Return the (x, y) coordinate for the center point of the cell that contains the specified text.  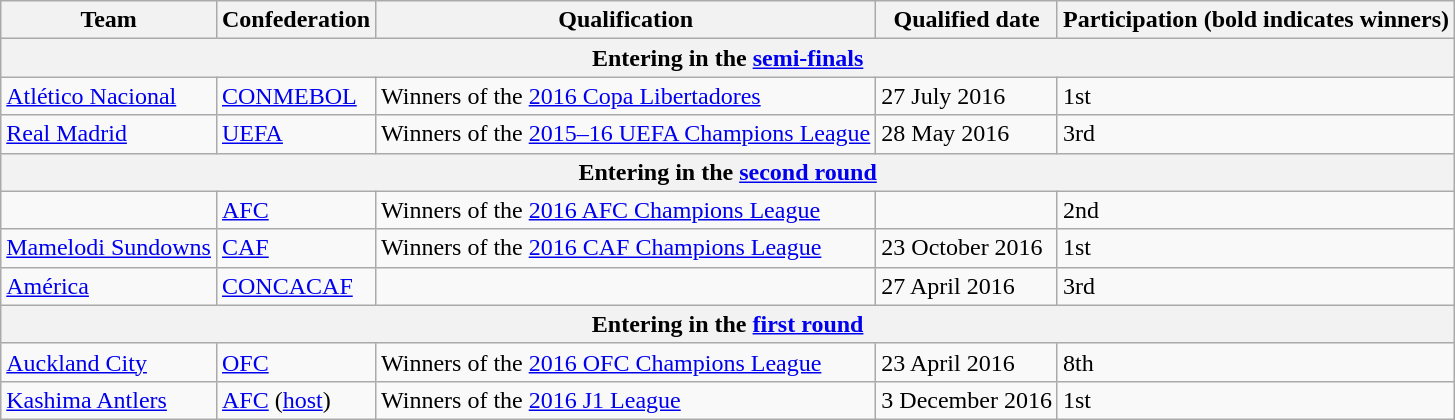
Entering in the first round (728, 324)
Team (109, 20)
UEFA (296, 134)
Kashima Antlers (109, 400)
CONMEBOL (296, 96)
OFC (296, 362)
AFC (host) (296, 400)
23 April 2016 (967, 362)
Winners of the 2016 CAF Champions League (626, 248)
Qualification (626, 20)
Winners of the 2016 OFC Champions League (626, 362)
Qualified date (967, 20)
Atlético Nacional (109, 96)
8th (1256, 362)
27 April 2016 (967, 286)
27 July 2016 (967, 96)
CAF (296, 248)
Winners of the 2016 J1 League (626, 400)
Winners of the 2016 Copa Libertadores (626, 96)
28 May 2016 (967, 134)
Participation (bold indicates winners) (1256, 20)
2nd (1256, 210)
Winners of the 2015–16 UEFA Champions League (626, 134)
Confederation (296, 20)
Auckland City (109, 362)
AFC (296, 210)
3 December 2016 (967, 400)
Mamelodi Sundowns (109, 248)
Winners of the 2016 AFC Champions League (626, 210)
Entering in the semi-finals (728, 58)
América (109, 286)
23 October 2016 (967, 248)
Entering in the second round (728, 172)
CONCACAF (296, 286)
Real Madrid (109, 134)
